Find where the given text appears and provide that cell's center as (x, y) coordinate. 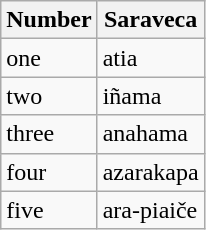
atia (150, 58)
one (49, 58)
two (49, 96)
ara-piaiče (150, 210)
five (49, 210)
anahama (150, 134)
Saraveca (150, 20)
iñama (150, 96)
three (49, 134)
four (49, 172)
Number (49, 20)
azarakapa (150, 172)
